Find where the given text appears and provide that cell's center as [X, Y] coordinate. 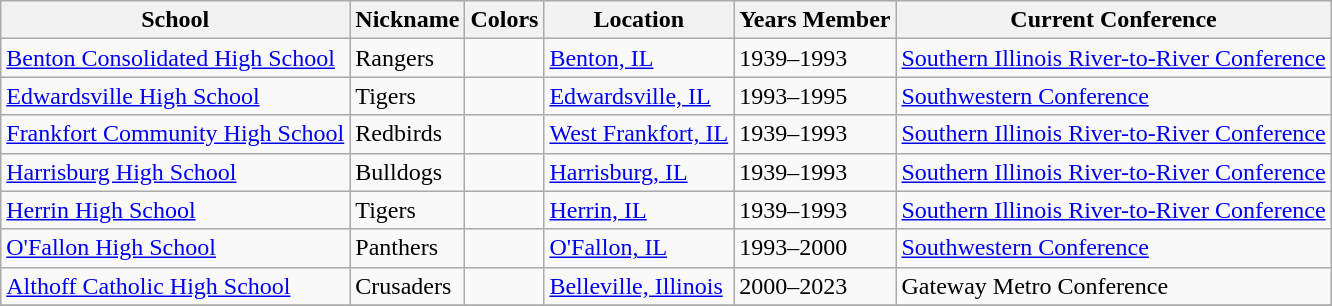
Althoff Catholic High School [176, 286]
Current Conference [1114, 20]
1993–2000 [815, 248]
Edwardsville, IL [639, 96]
Harrisburg High School [176, 172]
1993–1995 [815, 96]
Bulldogs [408, 172]
School [176, 20]
Gateway Metro Conference [1114, 286]
Herrin, IL [639, 210]
West Frankfort, IL [639, 134]
Frankfort Community High School [176, 134]
Herrin High School [176, 210]
Benton, IL [639, 58]
Rangers [408, 58]
Benton Consolidated High School [176, 58]
Panthers [408, 248]
Crusaders [408, 286]
Harrisburg, IL [639, 172]
Belleville, Illinois [639, 286]
Redbirds [408, 134]
Years Member [815, 20]
Location [639, 20]
O'Fallon, IL [639, 248]
Edwardsville High School [176, 96]
2000–2023 [815, 286]
Colors [504, 20]
O'Fallon High School [176, 248]
Nickname [408, 20]
